Identify which cell holds the provided text, then report its (X, Y) central coordinate. 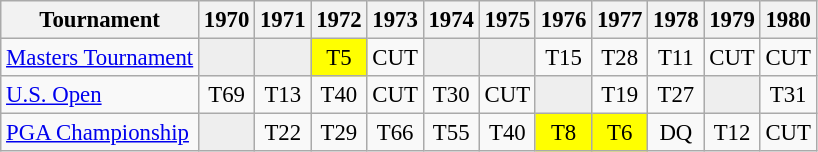
PGA Championship (100, 133)
T69 (227, 95)
1977 (620, 20)
T11 (676, 58)
T31 (788, 95)
1974 (451, 20)
1979 (732, 20)
T8 (563, 133)
T12 (732, 133)
T29 (339, 133)
1971 (283, 20)
1972 (339, 20)
Masters Tournament (100, 58)
1976 (563, 20)
1973 (395, 20)
1980 (788, 20)
T22 (283, 133)
DQ (676, 133)
T19 (620, 95)
1970 (227, 20)
T6 (620, 133)
1978 (676, 20)
Tournament (100, 20)
T28 (620, 58)
T15 (563, 58)
1975 (507, 20)
T55 (451, 133)
T30 (451, 95)
T66 (395, 133)
U.S. Open (100, 95)
T5 (339, 58)
T13 (283, 95)
T27 (676, 95)
